Provide the (X, Y) coordinate of the cell's center where the given text is located.  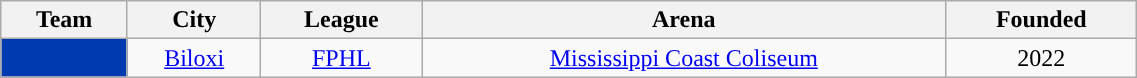
2022 (1042, 58)
Team (64, 20)
Founded (1042, 20)
Arena (684, 20)
League (342, 20)
City (194, 20)
Mississippi Coast Coliseum (684, 58)
FPHL (342, 58)
Biloxi (194, 58)
